Return [X, Y] of the center of cell containing provided text 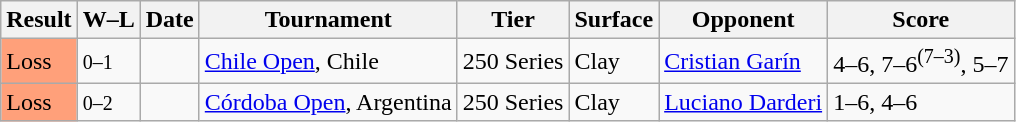
Surface [614, 20]
Date [170, 20]
1–6, 4–6 [921, 102]
4–6, 7–6(7–3), 5–7 [921, 62]
Luciano Darderi [744, 102]
0–1 [108, 62]
Cristian Garín [744, 62]
Result [39, 20]
Chile Open, Chile [328, 62]
Score [921, 20]
0–2 [108, 102]
Opponent [744, 20]
Córdoba Open, Argentina [328, 102]
W–L [108, 20]
Tier [513, 20]
Tournament [328, 20]
